Find where the given text appears and provide that cell's center as (x, y) coordinate. 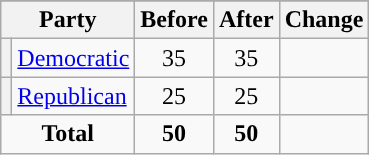
Party (68, 20)
Democratic (74, 58)
Change (324, 20)
Total (68, 134)
Before (174, 20)
Republican (74, 96)
After (246, 20)
